Locate the cell with the specified text and output its [X, Y] center coordinate. 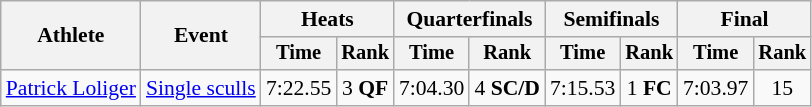
Event [201, 36]
Final [744, 19]
4 SC/D [507, 88]
Athlete [71, 36]
Patrick Loliger [71, 88]
7:22.55 [298, 88]
7:04.30 [432, 88]
3 QF [365, 88]
Heats [328, 19]
7:03.97 [716, 88]
Quarterfinals [470, 19]
Semifinals [612, 19]
15 [782, 88]
1 FC [649, 88]
Single sculls [201, 88]
7:15.53 [582, 88]
